Identify which cell holds the provided text, then report its (X, Y) central coordinate. 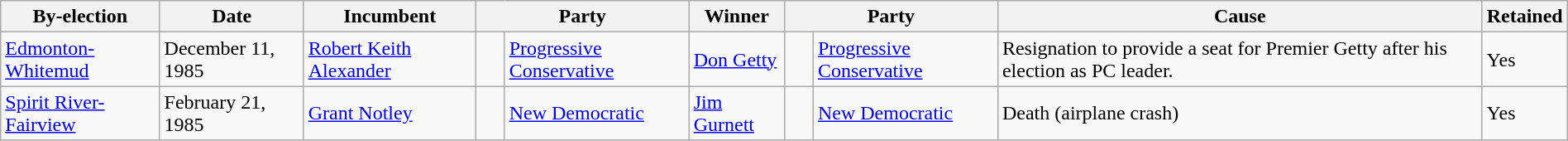
Jim Gurnett (736, 113)
Death (airplane crash) (1240, 113)
February 21, 1985 (232, 113)
Don Getty (736, 60)
Grant Notley (390, 113)
Winner (736, 17)
Cause (1240, 17)
December 11, 1985 (232, 60)
Resignation to provide a seat for Premier Getty after his election as PC leader. (1240, 60)
Robert Keith Alexander (390, 60)
By-election (80, 17)
Retained (1525, 17)
Edmonton-Whitemud (80, 60)
Incumbent (390, 17)
Date (232, 17)
Spirit River-Fairview (80, 113)
